Output the [x, y] coordinate of the center of the cell containing the given text.  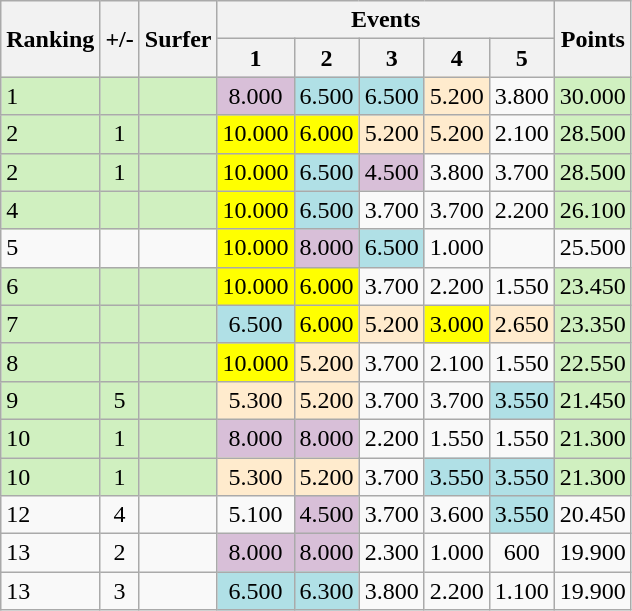
8 [50, 362]
20.450 [592, 515]
Points [592, 39]
23.350 [592, 324]
2.300 [392, 553]
Events [386, 20]
+/- [120, 39]
6.300 [326, 591]
5.100 [256, 515]
3.600 [456, 515]
6 [50, 286]
12 [50, 515]
9 [50, 400]
23.450 [592, 286]
1.100 [522, 591]
25.500 [592, 248]
Surfer [178, 39]
3.000 [456, 324]
2.650 [522, 324]
30.000 [592, 96]
26.100 [592, 210]
21.450 [592, 400]
22.550 [592, 362]
600 [522, 553]
7 [50, 324]
Ranking [50, 39]
